Scan for the cell matching the given text and deliver its [X, Y] coordinate at center. 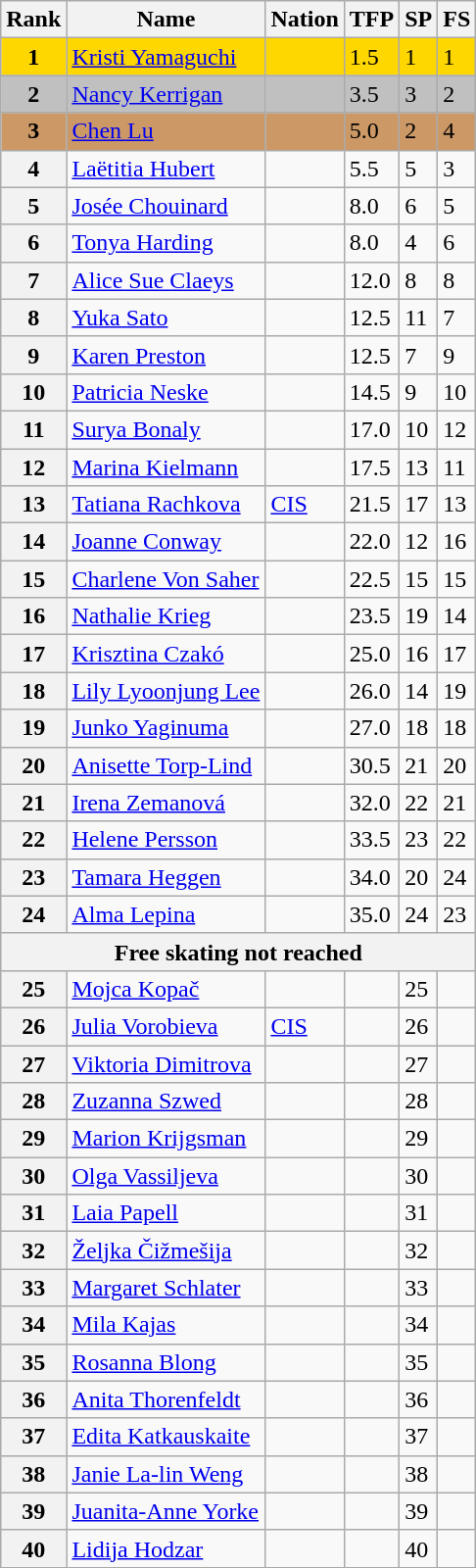
1.5 [371, 57]
25.0 [371, 654]
23.5 [371, 616]
17.0 [371, 429]
Mojca Kopač [167, 989]
Julia Vorobieva [167, 1026]
Viktoria Dimitrova [167, 1063]
Irena Zemanová [167, 803]
33.5 [371, 840]
Laia Papell [167, 1213]
Alice Sue Claeys [167, 280]
Tatiana Rachkova [167, 505]
SP [419, 20]
Edita Katkauskaite [167, 1437]
27.0 [371, 728]
Alma Lepina [167, 914]
Olga Vassiljeva [167, 1176]
Helene Persson [167, 840]
Patricia Neske [167, 392]
Rank [33, 20]
Nancy Kerrigan [167, 94]
Anisette Torp-Lind [167, 765]
17.5 [371, 467]
Laëtitia Hubert [167, 169]
Kristi Yamaguchi [167, 57]
Name [167, 20]
34.0 [371, 877]
Lidija Hodzar [167, 1548]
Nation [305, 20]
22.0 [371, 542]
Krisztina Czakó [167, 654]
Joanne Conway [167, 542]
22.5 [371, 579]
14.5 [371, 392]
Tonya Harding [167, 243]
Marion Krijgsman [167, 1139]
Charlene Von Saher [167, 579]
26.0 [371, 691]
Marina Kielmann [167, 467]
Karen Preston [167, 355]
5.0 [371, 131]
Mila Kajas [167, 1325]
Lily Lyoonjung Lee [167, 691]
Anita Thorenfeldt [167, 1399]
Surya Bonaly [167, 429]
Zuzanna Szwed [167, 1102]
Rosanna Blong [167, 1362]
Josée Chouinard [167, 206]
Nathalie Krieg [167, 616]
Yuka Sato [167, 318]
Tamara Heggen [167, 877]
Juanita-Anne Yorke [167, 1511]
FS [456, 20]
Junko Yaginuma [167, 728]
35.0 [371, 914]
Željka Čižmešija [167, 1250]
Chen Lu [167, 131]
5.5 [371, 169]
30.5 [371, 765]
Margaret Schlater [167, 1288]
21.5 [371, 505]
TFP [371, 20]
Free skating not reached [239, 952]
32.0 [371, 803]
Janie La-lin Weng [167, 1474]
3.5 [371, 94]
12.0 [371, 280]
